Pinpoint the cell where the given text exists, returning its (X, Y) midpoint coordinate. 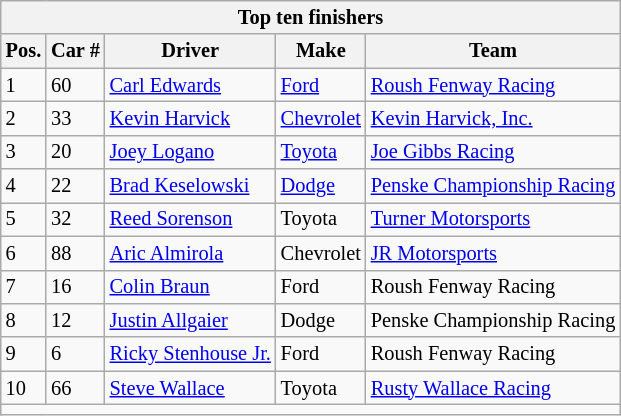
5 (24, 219)
16 (76, 287)
2 (24, 118)
Joe Gibbs Racing (493, 152)
Reed Sorenson (190, 219)
9 (24, 354)
Carl Edwards (190, 85)
1 (24, 85)
Turner Motorsports (493, 219)
4 (24, 186)
Pos. (24, 51)
Team (493, 51)
Ricky Stenhouse Jr. (190, 354)
Rusty Wallace Racing (493, 388)
Brad Keselowski (190, 186)
60 (76, 85)
Top ten finishers (310, 17)
Driver (190, 51)
12 (76, 320)
Joey Logano (190, 152)
Kevin Harvick, Inc. (493, 118)
JR Motorsports (493, 253)
8 (24, 320)
Aric Almirola (190, 253)
32 (76, 219)
Justin Allgaier (190, 320)
10 (24, 388)
33 (76, 118)
66 (76, 388)
Colin Braun (190, 287)
Steve Wallace (190, 388)
3 (24, 152)
7 (24, 287)
88 (76, 253)
Kevin Harvick (190, 118)
Car # (76, 51)
20 (76, 152)
Make (321, 51)
22 (76, 186)
